Detect which cell encompasses the target text, then output its [X, Y] center coordinate. 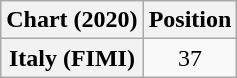
37 [190, 58]
Position [190, 20]
Italy (FIMI) [72, 58]
Chart (2020) [72, 20]
